For the text-containing cell, return its midpoint in (X, Y) coordinate format. 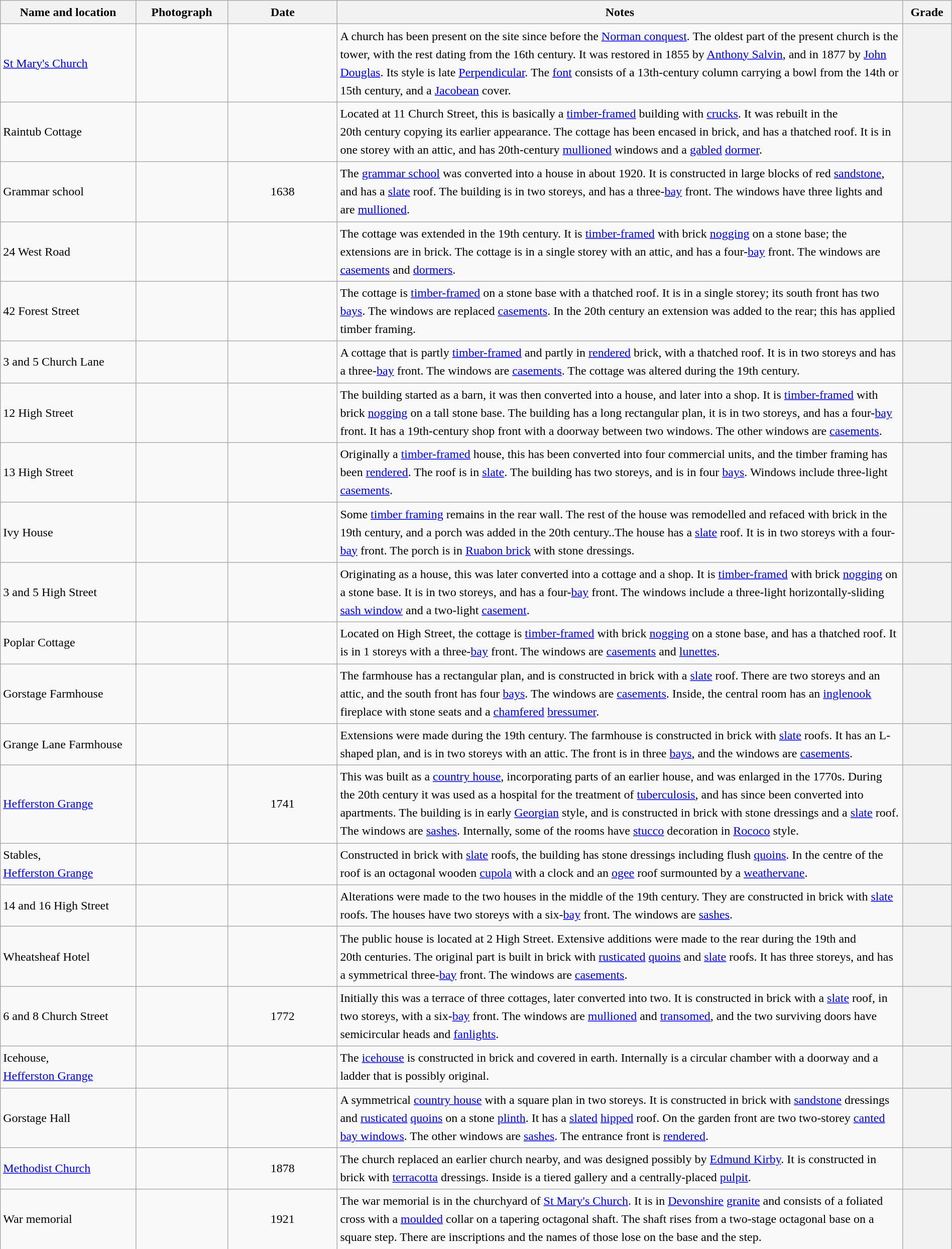
1772 (283, 1016)
War memorial (68, 1219)
Raintub Cottage (68, 132)
St Mary's Church (68, 63)
3 and 5 Church Lane (68, 362)
Grammar school (68, 192)
Notes (620, 12)
Wheatsheaf Hotel (68, 956)
6 and 8 Church Street (68, 1016)
1878 (283, 1168)
Poplar Cottage (68, 643)
The icehouse is constructed in brick and covered in earth. Internally is a circular chamber with a doorway and a ladder that is possibly original. (620, 1067)
Grange Lane Farmhouse (68, 744)
Name and location (68, 12)
13 High Street (68, 472)
Hefferston Grange (68, 805)
Photograph (182, 12)
Stables,Hefferston Grange (68, 864)
Methodist Church (68, 1168)
1638 (283, 192)
Gorstage Hall (68, 1118)
3 and 5 High Street (68, 592)
24 West Road (68, 251)
Gorstage Farmhouse (68, 694)
Icehouse,Hefferston Grange (68, 1067)
Ivy House (68, 532)
Date (283, 12)
14 and 16 High Street (68, 906)
42 Forest Street (68, 311)
12 High Street (68, 413)
Grade (927, 12)
1741 (283, 805)
1921 (283, 1219)
